Scan for the cell matching the given text and deliver its [x, y] coordinate at center. 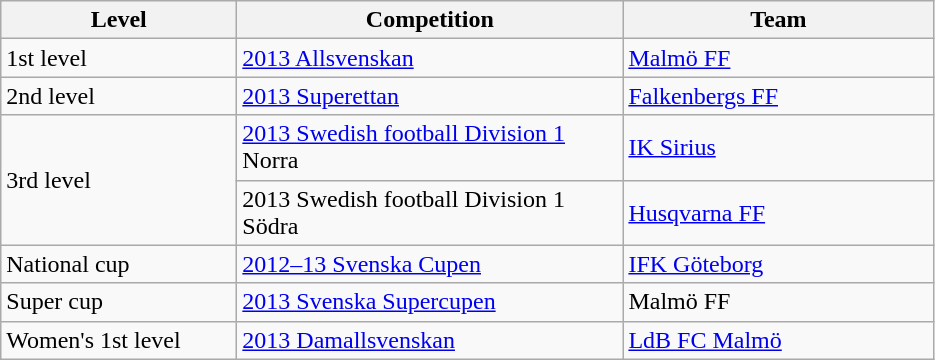
IFK Göteborg [778, 264]
2013 Damallsvenskan [430, 340]
National cup [119, 264]
Team [778, 20]
1st level [119, 58]
Women's 1st level [119, 340]
2013 Swedish football Division 1 Södra [430, 212]
Falkenbergs FF [778, 96]
2013 Swedish football Division 1 Norra [430, 148]
IK Sirius [778, 148]
2013 Allsvenskan [430, 58]
Super cup [119, 302]
2nd level [119, 96]
2013 Svenska Supercupen [430, 302]
2013 Superettan [430, 96]
Competition [430, 20]
Level [119, 20]
3rd level [119, 180]
Husqvarna FF [778, 212]
2012–13 Svenska Cupen [430, 264]
LdB FC Malmö [778, 340]
